Search for the cell housing the specified text and yield its (X, Y) center coordinate. 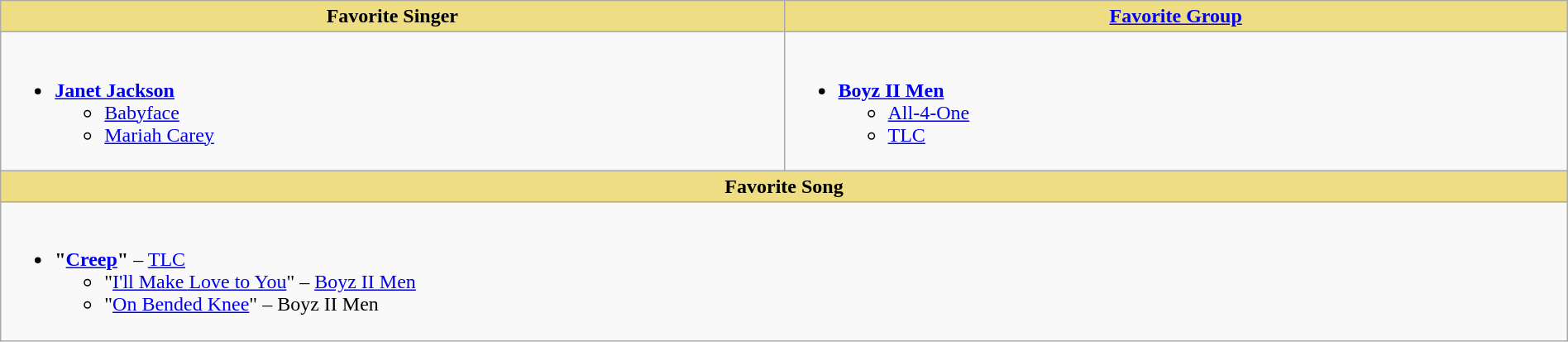
Janet JacksonBabyfaceMariah Carey (392, 101)
Boyz II MenAll-4-OneTLC (1176, 101)
Favorite Group (1176, 17)
Favorite Song (784, 186)
Favorite Singer (392, 17)
"Creep" – TLC"I'll Make Love to You" – Boyz II Men"On Bended Knee" – Boyz II Men (784, 272)
